From the cell containing the given text, extract its center point as [X, Y] coordinate. 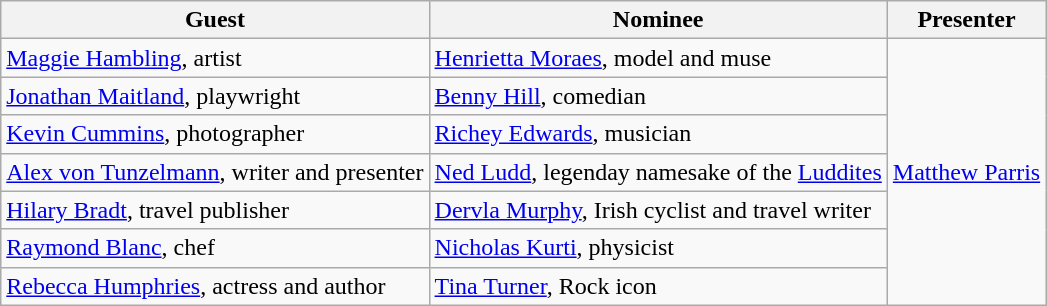
Nicholas Kurti, physicist [658, 248]
Kevin Cummins, photographer [215, 134]
Guest [215, 20]
Ned Ludd, legenday namesake of the Luddites [658, 172]
Tina Turner, Rock icon [658, 286]
Henrietta Moraes, model and muse [658, 58]
Dervla Murphy, Irish cyclist and travel writer [658, 210]
Nominee [658, 20]
Maggie Hambling, artist [215, 58]
Rebecca Humphries, actress and author [215, 286]
Jonathan Maitland, playwright [215, 96]
Raymond Blanc, chef [215, 248]
Alex von Tunzelmann, writer and presenter [215, 172]
Matthew Parris [966, 172]
Benny Hill, comedian [658, 96]
Hilary Bradt, travel publisher [215, 210]
Presenter [966, 20]
Richey Edwards, musician [658, 134]
